Return the [x, y] coordinate for the center point of the cell that contains the specified text.  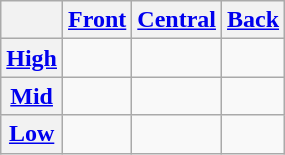
Back [254, 20]
Front [98, 20]
High [32, 58]
Low [32, 134]
Central [177, 20]
Mid [32, 96]
